Find where the given text appears and provide that cell's center as (x, y) coordinate. 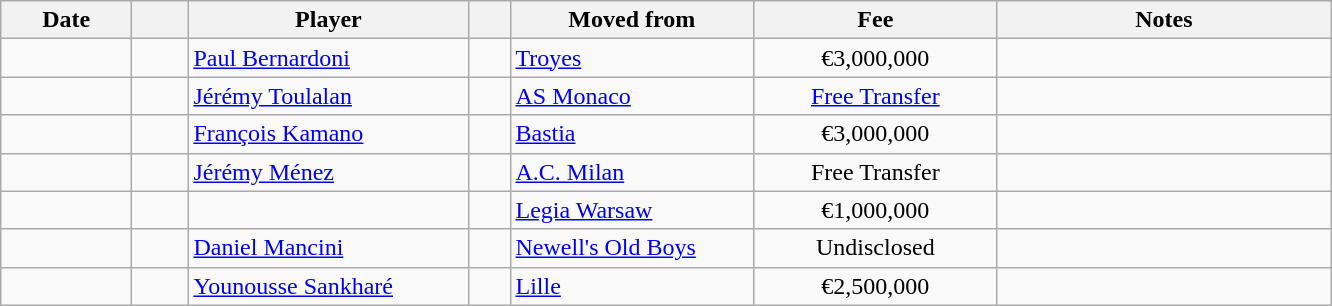
Jérémy Ménez (328, 172)
Undisclosed (876, 248)
Date (66, 20)
Jérémy Toulalan (328, 96)
Bastia (632, 134)
Newell's Old Boys (632, 248)
Notes (1164, 20)
€1,000,000 (876, 210)
Paul Bernardoni (328, 58)
Daniel Mancini (328, 248)
Troyes (632, 58)
AS Monaco (632, 96)
Fee (876, 20)
Lille (632, 286)
Younousse Sankharé (328, 286)
François Kamano (328, 134)
€2,500,000 (876, 286)
Player (328, 20)
Moved from (632, 20)
Legia Warsaw (632, 210)
A.C. Milan (632, 172)
